Identify which cell holds the provided text, then report its (X, Y) central coordinate. 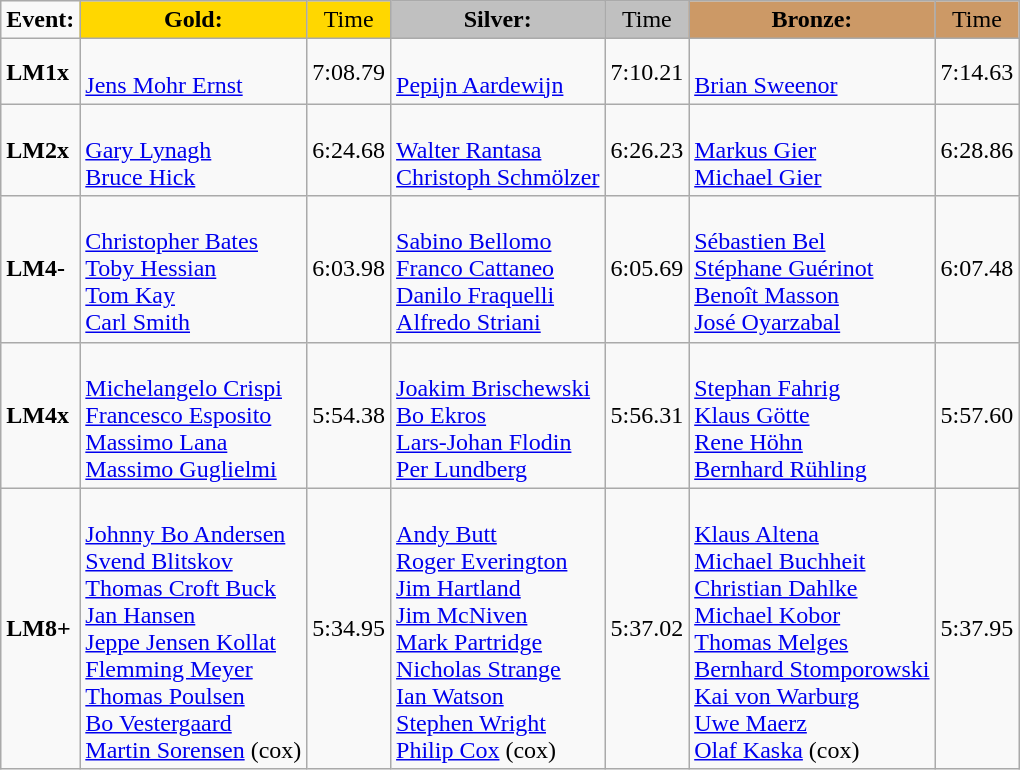
5:37.02 (647, 628)
7:10.21 (647, 72)
Jens Mohr Ernst (194, 72)
Joakim Brischewski Bo Ekros Lars-Johan Flodin Per Lundberg (498, 415)
LM4- (40, 269)
Event: (40, 20)
Christopher Bates Toby Hessian Tom Kay Carl Smith (194, 269)
LM1x (40, 72)
5:54.38 (349, 415)
Gary Lynagh Bruce Hick (194, 150)
6:26.23 (647, 150)
Sabino Bellomo Franco Cattaneo Danilo Fraquelli Alfredo Striani (498, 269)
6:05.69 (647, 269)
Bronze: (812, 20)
7:14.63 (977, 72)
Sébastien Bel Stéphane Guérinot Benoît Masson José Oyarzabal (812, 269)
5:56.31 (647, 415)
6:03.98 (349, 269)
Pepijn Aardewijn (498, 72)
Andy Butt Roger Everington Jim Hartland Jim McNiven Mark Partridge Nicholas Strange Ian Watson Stephen Wright Philip Cox (cox) (498, 628)
LM2x (40, 150)
LM4x (40, 415)
Brian Sweenor (812, 72)
7:08.79 (349, 72)
5:57.60 (977, 415)
Walter Rantasa Christoph Schmölzer (498, 150)
Markus Gier Michael Gier (812, 150)
LM8+ (40, 628)
6:28.86 (977, 150)
Michelangelo Crispi Francesco Esposito Massimo Lana Massimo Guglielmi (194, 415)
Johnny Bo Andersen Svend Blitskov Thomas Croft Buck Jan Hansen Jeppe Jensen Kollat Flemming Meyer Thomas Poulsen Bo Vestergaard Martin Sorensen (cox) (194, 628)
6:24.68 (349, 150)
6:07.48 (977, 269)
Klaus Altena Michael Buchheit Christian Dahlke Michael Kobor Thomas Melges Bernhard Stomporowski Kai von Warburg Uwe Maerz Olaf Kaska (cox) (812, 628)
Stephan Fahrig Klaus Götte Rene Höhn Bernhard Rühling (812, 415)
Gold: (194, 20)
5:34.95 (349, 628)
5:37.95 (977, 628)
Silver: (498, 20)
